Scan for the cell matching the given text and deliver its [X, Y] coordinate at center. 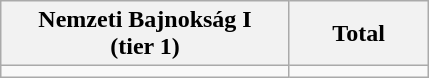
Nemzeti Bajnokság I(tier 1) [146, 34]
Total [358, 34]
